Determine the [X, Y] coordinate at the center of the cell enclosing the given text.  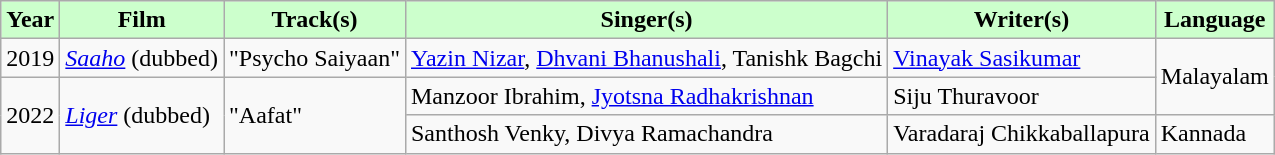
2022 [30, 115]
Writer(s) [1022, 20]
Singer(s) [646, 20]
Language [1214, 20]
2019 [30, 58]
Vinayak Sasikumar [1022, 58]
Track(s) [315, 20]
Siju Thuravoor [1022, 96]
Manzoor Ibrahim, Jyotsna Radhakrishnan [646, 96]
Santhosh Venky, Divya Ramachandra [646, 134]
Liger (dubbed) [142, 115]
Yazin Nizar, Dhvani Bhanushali, Tanishk Bagchi [646, 58]
Kannada [1214, 134]
Film [142, 20]
Malayalam [1214, 77]
Varadaraj Chikkaballapura [1022, 134]
"Aafat" [315, 115]
Year [30, 20]
Saaho (dubbed) [142, 58]
"Psycho Saiyaan" [315, 58]
